Return (X, Y) of the center of cell containing provided text 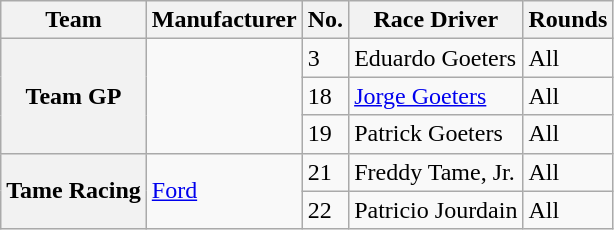
Jorge Goeters (436, 96)
Ford (224, 191)
3 (325, 58)
Patricio Jourdain (436, 210)
22 (325, 210)
Freddy Tame, Jr. (436, 172)
Rounds (568, 20)
21 (325, 172)
Tame Racing (74, 191)
Race Driver (436, 20)
Manufacturer (224, 20)
18 (325, 96)
Team (74, 20)
Team GP (74, 96)
Eduardo Goeters (436, 58)
Patrick Goeters (436, 134)
19 (325, 134)
No. (325, 20)
